Provide the [x, y] coordinate of the cell's center where the given text is located.  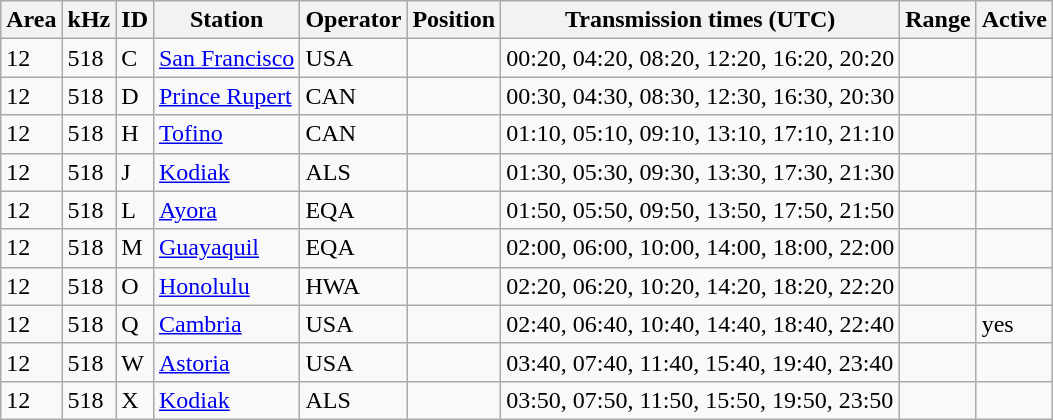
Ayora [226, 210]
Honolulu [226, 286]
Active [1014, 20]
03:50, 07:50, 11:50, 15:50, 19:50, 23:50 [700, 400]
yes [1014, 324]
Q [135, 324]
San Francisco [226, 58]
X [135, 400]
Transmission times (UTC) [700, 20]
D [135, 96]
H [135, 134]
C [135, 58]
01:50, 05:50, 09:50, 13:50, 17:50, 21:50 [700, 210]
Range [938, 20]
Tofino [226, 134]
kHz [89, 20]
Station [226, 20]
Prince Rupert [226, 96]
ID [135, 20]
03:40, 07:40, 11:40, 15:40, 19:40, 23:40 [700, 362]
02:20, 06:20, 10:20, 14:20, 18:20, 22:20 [700, 286]
01:10, 05:10, 09:10, 13:10, 17:10, 21:10 [700, 134]
Astoria [226, 362]
Area [32, 20]
02:40, 06:40, 10:40, 14:40, 18:40, 22:40 [700, 324]
W [135, 362]
00:30, 04:30, 08:30, 12:30, 16:30, 20:30 [700, 96]
Cambria [226, 324]
HWA [354, 286]
M [135, 248]
J [135, 172]
O [135, 286]
Position [454, 20]
02:00, 06:00, 10:00, 14:00, 18:00, 22:00 [700, 248]
Guayaquil [226, 248]
01:30, 05:30, 09:30, 13:30, 17:30, 21:30 [700, 172]
00:20, 04:20, 08:20, 12:20, 16:20, 20:20 [700, 58]
Operator [354, 20]
L [135, 210]
